From the cell containing the given text, extract its center point as (x, y) coordinate. 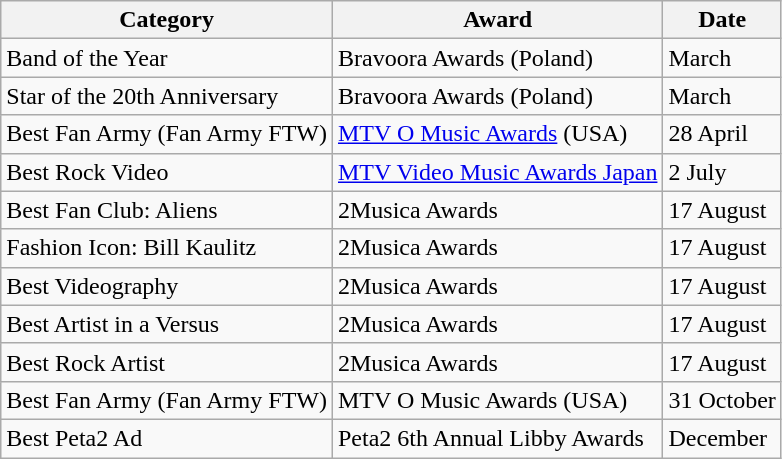
Best Fan Club: Aliens (167, 210)
Best Peta2 Ad (167, 438)
28 April (722, 134)
Category (167, 20)
Star of the 20th Anniversary (167, 96)
Best Rock Artist (167, 362)
Peta2 6th Annual Libby Awards (498, 438)
Fashion Icon: Bill Kaulitz (167, 248)
December (722, 438)
Best Rock Video (167, 172)
Date (722, 20)
31 October (722, 400)
Best Videography (167, 286)
Best Artist in a Versus (167, 324)
MTV Video Music Awards Japan (498, 172)
Band of the Year (167, 58)
Award (498, 20)
2 July (722, 172)
